Extract the (X, Y) coordinate from the center of the cell holding the provided text.  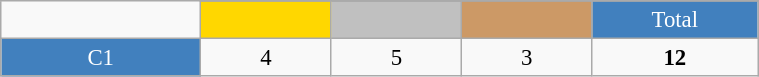
4 (266, 58)
3 (527, 58)
12 (675, 58)
C1 (101, 58)
5 (396, 58)
Total (675, 20)
